Provide the [X, Y] coordinate of the cell's center where the given text is located.  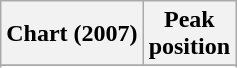
Chart (2007) [72, 34]
Peakposition [189, 34]
